Output the (x, y) coordinate of the center of the cell containing the given text.  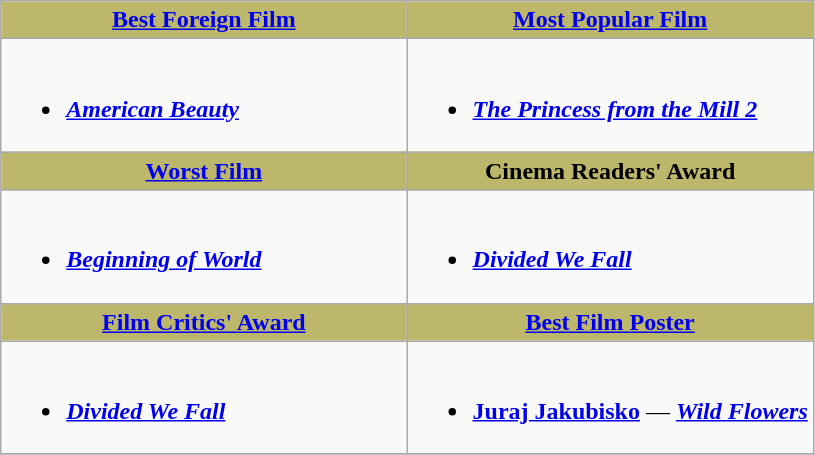
American Beauty (204, 96)
Best Film Poster (610, 322)
Worst Film (204, 171)
Film Critics' Award (204, 322)
Juraj Jakubisko — Wild Flowers (610, 398)
Beginning of World (204, 246)
Cinema Readers' Award (610, 171)
Most Popular Film (610, 20)
Best Foreign Film (204, 20)
The Princess from the Mill 2 (610, 96)
